For the text-containing cell, return its midpoint in (x, y) coordinate format. 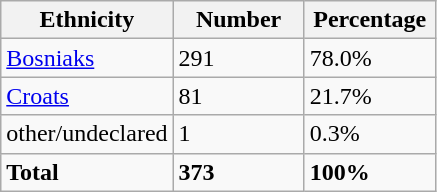
0.3% (370, 134)
373 (238, 172)
100% (370, 172)
Number (238, 20)
81 (238, 96)
Total (87, 172)
Ethnicity (87, 20)
Bosniaks (87, 58)
1 (238, 134)
Percentage (370, 20)
21.7% (370, 96)
other/undeclared (87, 134)
291 (238, 58)
78.0% (370, 58)
Croats (87, 96)
